Locate the cell with the specified text and output its (x, y) center coordinate. 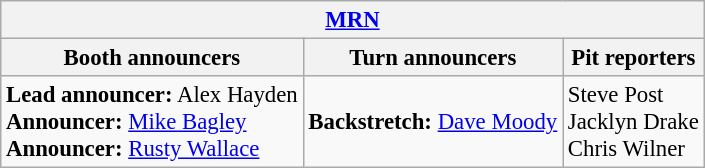
Steve PostJacklyn DrakeChris Wilner (634, 122)
Pit reporters (634, 58)
Turn announcers (432, 58)
MRN (352, 20)
Booth announcers (152, 58)
Lead announcer: Alex HaydenAnnouncer: Mike BagleyAnnouncer: Rusty Wallace (152, 122)
Backstretch: Dave Moody (432, 122)
